Scan for the cell matching the given text and deliver its [x, y] coordinate at center. 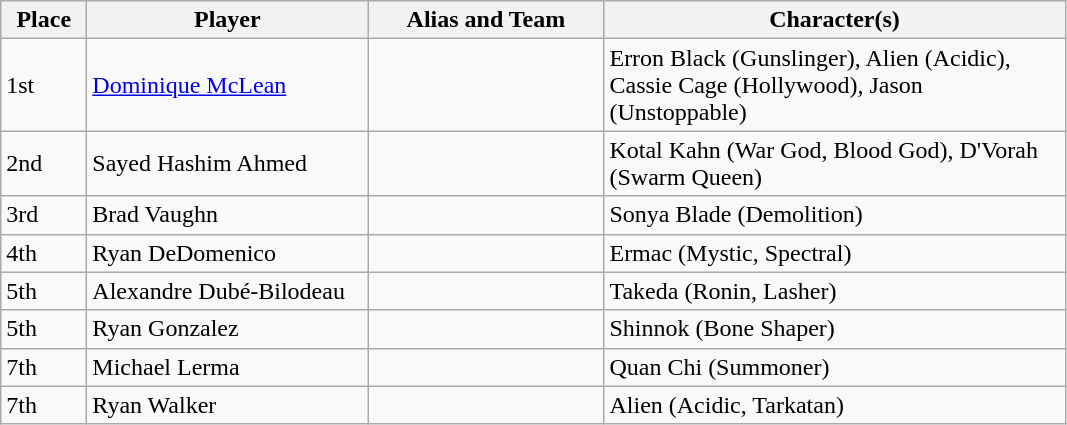
Michael Lerma [228, 367]
1st [44, 85]
Alias and Team [486, 20]
Alexandre Dubé-Bilodeau [228, 291]
Ryan Gonzalez [228, 329]
Ryan Walker [228, 405]
Erron Black (Gunslinger), Alien (Acidic), Cassie Cage (Hollywood), Jason (Unstoppable) [834, 85]
4th [44, 253]
Takeda (Ronin, Lasher) [834, 291]
Brad Vaughn [228, 215]
Shinnok (Bone Shaper) [834, 329]
Ermac (Mystic, Spectral) [834, 253]
Player [228, 20]
Sonya Blade (Demolition) [834, 215]
3rd [44, 215]
Character(s) [834, 20]
2nd [44, 164]
Place [44, 20]
Sayed Hashim Ahmed [228, 164]
Kotal Kahn (War God, Blood God), D'Vorah (Swarm Queen) [834, 164]
Ryan DeDomenico [228, 253]
Alien (Acidic, Tarkatan) [834, 405]
Quan Chi (Summoner) [834, 367]
Dominique McLean [228, 85]
